Provide the (X, Y) coordinate of the cell's center where the given text is located.  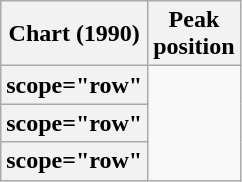
Chart (1990) (74, 34)
Peakposition (194, 34)
